Extract the [X, Y] coordinate from the center of the cell holding the provided text.  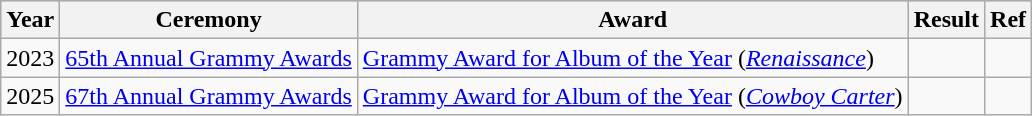
65th Annual Grammy Awards [208, 58]
Ref [1008, 20]
Year [30, 20]
Result [946, 20]
Grammy Award for Album of the Year (Cowboy Carter) [632, 96]
2023 [30, 58]
Award [632, 20]
67th Annual Grammy Awards [208, 96]
2025 [30, 96]
Grammy Award for Album of the Year (Renaissance) [632, 58]
Ceremony [208, 20]
